Determine the (X, Y) coordinate at the center of the cell enclosing the given text.  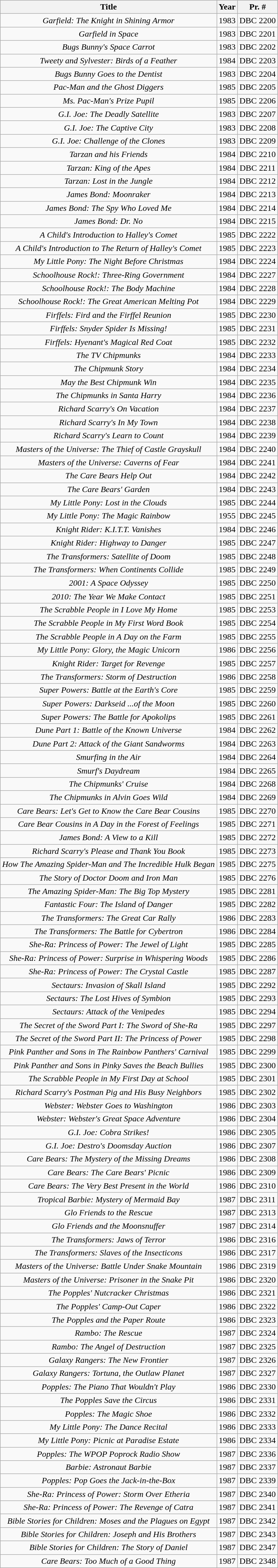
DBC 2202 (258, 47)
The Transformers: Slaves of the Insecticons (109, 1253)
DBC 2250 (258, 583)
The Story of Doctor Doom and Iron Man (109, 878)
Popples: The WPOP Poprock Radio Show (109, 1454)
DBC 2262 (258, 730)
DBC 2298 (258, 1039)
Title (109, 7)
The Scrabble People in A Day on the Farm (109, 637)
James Bond: Moonraker (109, 195)
Care Bears: The Care Bears' Picnic (109, 1172)
A Child's Introduction to Halley's Comet (109, 235)
Masters of the Universe: The Thief of Castle Grayskull (109, 449)
DBC 2268 (258, 784)
Glo Friends to the Rescue (109, 1213)
Richard Scarry's Please and Thank You Book (109, 851)
DBC 2343 (258, 1534)
Popples: Pop Goes the Jack-in-the-Box (109, 1481)
DBC 2211 (258, 168)
DBC 2309 (258, 1172)
DBC 2241 (258, 462)
Bible Stories for Children: Joseph and His Brothers (109, 1534)
She-Ra: Princess of Power: Storm Over Etheria (109, 1494)
Dune Part 1: Battle of the Known Universe (109, 730)
The Popples Save the Circus (109, 1400)
DBC 2272 (258, 838)
DBC 2243 (258, 489)
Rambo: The Angel of Destruction (109, 1347)
DBC 2230 (258, 315)
The Scrabble People in I Love My Home (109, 610)
Galaxy Rangers: Tortuna, the Outlaw Planet (109, 1373)
Super Powers: Darkseid ...of the Moon (109, 704)
DBC 2271 (258, 824)
The Scrabble People in My First Day at School (109, 1079)
Popples: The Magic Shoe (109, 1413)
DBC 2255 (258, 637)
DBC 2311 (258, 1199)
DBC 2234 (258, 369)
DBC 2348 (258, 1561)
DBC 2214 (258, 208)
Popples: The Piano That Wouldn't Play (109, 1387)
James Bond: The Spy Who Loved Me (109, 208)
DBC 2244 (258, 503)
DBC 2294 (258, 1012)
DBC 2238 (258, 422)
Firffels: Hyenant's Magical Red Coat (109, 342)
A Child's Introduction to The Return of Halley's Comet (109, 248)
DBC 2210 (258, 154)
DBC 2285 (258, 945)
DBC 2302 (258, 1092)
DBC 2239 (258, 436)
DBC 2247 (258, 543)
DBC 2240 (258, 449)
Firffels: Snyder Spider Is Missing! (109, 328)
Tarzan: Lost in the Jungle (109, 181)
DBC 2209 (258, 141)
Pink Panther and Sons in Pinky Saves the Beach Bullies (109, 1065)
Galaxy Rangers: The New Frontier (109, 1360)
Fantastic Four: The Island of Danger (109, 905)
Schoolhouse Rock!: The Body Machine (109, 288)
DBC 2325 (258, 1347)
The Amazing Spider-Man: The Big Top Mystery (109, 891)
DBC 2320 (258, 1280)
The Transformers: The Great Car Rally (109, 918)
Sectaurs: Invasion of Skall Island (109, 985)
My Little Pony: Glory, the Magic Unicorn (109, 650)
DBC 2300 (258, 1065)
The Chipmunk Story (109, 369)
Tarzan and his Friends (109, 154)
Richard Scarry's In My Town (109, 422)
Webster: Webster's Great Space Adventure (109, 1119)
1955 (227, 516)
The Chipmunks' Cruise (109, 784)
DBC 2286 (258, 958)
DBC 2236 (258, 396)
DBC 2307 (258, 1146)
The Secret of the Sword Part II: The Princess of Power (109, 1039)
May the Best Chipmunk Win (109, 382)
DBC 2246 (258, 529)
My Little Pony: The Night Before Christmas (109, 262)
DBC 2248 (258, 556)
She-Ra: Princess of Power: The Jewel of Light (109, 945)
DBC 2242 (258, 476)
Care Bears: The Very Best Present in the World (109, 1186)
DBC 2257 (258, 663)
Schoolhouse Rock!: Three-Ring Government (109, 275)
Super Powers: The Battle for Apokolips (109, 717)
Knight Rider: K.I.T.T. Vanishes (109, 529)
James Bond: Dr. No (109, 221)
DBC 2245 (258, 516)
DBC 2287 (258, 971)
My Little Pony: The Dance Recital (109, 1427)
DBC 2260 (258, 704)
The Transformers: Jaws of Terror (109, 1239)
DBC 2222 (258, 235)
DBC 2308 (258, 1159)
The Transformers: When Continents Collide (109, 569)
Bugs Bunny's Space Carrot (109, 47)
G.I. Joe: The Deadly Satellite (109, 114)
DBC 2322 (258, 1306)
DBC 2212 (258, 181)
DBC 2235 (258, 382)
Pr. # (258, 7)
The Transformers: Satellite of Doom (109, 556)
DBC 2228 (258, 288)
DBC 2231 (258, 328)
My Little Pony: Picnic at Paradise Estate (109, 1440)
Care Bears: Let's Get to Know the Care Bear Cousins (109, 811)
G.I. Joe: The Captive City (109, 127)
Sectaurs: The Lost Hives of Symbion (109, 998)
Care Bear Cousins in A Day in the Forest of Feelings (109, 824)
DBC 2327 (258, 1373)
Smurf's Daydream (109, 770)
DBC 2223 (258, 248)
DBC 2305 (258, 1132)
DBC 2340 (258, 1494)
Richard Scarry's On Vacation (109, 409)
Masters of the Universe: Caverns of Fear (109, 462)
DBC 2342 (258, 1521)
DBC 2233 (258, 355)
The Chipmunks in Santa Harry (109, 396)
Super Powers: Battle at the Earth's Core (109, 690)
Bugs Bunny Goes to the Dentist (109, 74)
DBC 2316 (258, 1239)
The Popples' Nutcracker Christmas (109, 1293)
The Secret of the Sword Part I: The Sword of She-Ra (109, 1025)
DBC 2215 (258, 221)
DBC 2333 (258, 1427)
Care Bears: The Mystery of the Missing Dreams (109, 1159)
DBC 2205 (258, 87)
DBC 2207 (258, 114)
DBC 2293 (258, 998)
Sectaurs: Attack of the Venipedes (109, 1012)
DBC 2347 (258, 1548)
James Bond: A View to a Kill (109, 838)
Masters of the Universe: Battle Under Snake Mountain (109, 1266)
Dune Part 2: Attack of the Giant Sandworms (109, 744)
DBC 2331 (258, 1400)
The Transformers: The Battle for Cybertron (109, 931)
DBC 2317 (258, 1253)
Knight Rider: Highway to Danger (109, 543)
DBC 2301 (258, 1079)
Bible Stories for Children: Moses and the Plagues on Egypt (109, 1521)
DBC 2303 (258, 1106)
DBC 2264 (258, 757)
DBC 2232 (258, 342)
DBC 2284 (258, 931)
Smurfing in the Air (109, 757)
DBC 2258 (258, 677)
How The Amazing Spider-Man and The Incredible Hulk Began (109, 864)
DBC 2337 (258, 1467)
DBC 2299 (258, 1052)
Tarzan: King of the Apes (109, 168)
DBC 2204 (258, 74)
DBC 2334 (258, 1440)
DBC 2251 (258, 597)
Schoolhouse Rock!: The Great American Melting Pot (109, 302)
DBC 2206 (258, 101)
DBC 2201 (258, 34)
The Transformers: Storm of Destruction (109, 677)
Masters of the Universe: Prisoner in the Snake Pit (109, 1280)
The Care Bears Help Out (109, 476)
My Little Pony: The Magic Rainbow (109, 516)
The Popples' Camp-Out Caper (109, 1306)
DBC 2341 (258, 1507)
The TV Chipmunks (109, 355)
Barbie: Astronaut Barbie (109, 1467)
DBC 2227 (258, 275)
DBC 2283 (258, 918)
Bible Stories for Children: The Story of Daniel (109, 1548)
DBC 2310 (258, 1186)
My Little Pony: Lost in the Clouds (109, 503)
DBC 2275 (258, 864)
Tweety and Sylvester: Birds of a Feather (109, 61)
DBC 2270 (258, 811)
DBC 2292 (258, 985)
G.I. Joe: Challenge of the Clones (109, 141)
DBC 2319 (258, 1266)
DBC 2237 (258, 409)
DBC 2281 (258, 891)
DBC 2269 (258, 797)
DBC 2249 (258, 569)
Pac-Man and the Ghost Diggers (109, 87)
Care Bears: Too Much of a Good Thing (109, 1561)
DBC 2321 (258, 1293)
DBC 2208 (258, 127)
DBC 2313 (258, 1213)
DBC 2282 (258, 905)
DBC 2229 (258, 302)
Glo Friends and the Moonsnuffer (109, 1226)
Tropical Barbie: Mystery of Mermaid Bay (109, 1199)
She-Ra: Princess of Power: The Revenge of Catra (109, 1507)
Pink Panther and Sons in The Rainbow Panthers' Carnival (109, 1052)
DBC 2326 (258, 1360)
DBC 2324 (258, 1333)
DBC 2332 (258, 1413)
She-Ra: Princess of Power: The Crystal Castle (109, 971)
DBC 2314 (258, 1226)
The Scrabble People in My First Word Book (109, 623)
Webster: Webster Goes to Washington (109, 1106)
DBC 2213 (258, 195)
The Care Bears' Garden (109, 489)
DBC 2323 (258, 1320)
DBC 2276 (258, 878)
G.I. Joe: Cobra Strikes! (109, 1132)
DBC 2224 (258, 262)
Garfield in Space (109, 34)
The Popples and the Paper Route (109, 1320)
DBC 2253 (258, 610)
DBC 2200 (258, 20)
Knight Rider: Target for Revenge (109, 663)
Garfield: The Knight in Shining Armor (109, 20)
DBC 2261 (258, 717)
DBC 2254 (258, 623)
DBC 2304 (258, 1119)
2010: The Year We Make Contact (109, 597)
DBC 2339 (258, 1481)
Richard Scarry's Postman Pig and His Busy Neighbors (109, 1092)
DBC 2263 (258, 744)
DBC 2203 (258, 61)
G.I. Joe: Destro's Doomsday Auction (109, 1146)
DBC 2330 (258, 1387)
DBC 2256 (258, 650)
DBC 2259 (258, 690)
Ms. Pac-Man's Prize Pupil (109, 101)
Rambo: The Rescue (109, 1333)
DBC 2297 (258, 1025)
DBC 2273 (258, 851)
DBC 2336 (258, 1454)
Richard Scarry's Learn to Count (109, 436)
Year (227, 7)
She-Ra: Princess of Power: Surprise in Whispering Woods (109, 958)
2001: A Space Odyssey (109, 583)
Firffels: Fird and the Firffel Reunion (109, 315)
The Chipmunks in Alvin Goes Wild (109, 797)
DBC 2265 (258, 770)
